From the cell containing the given text, extract its center point as [x, y] coordinate. 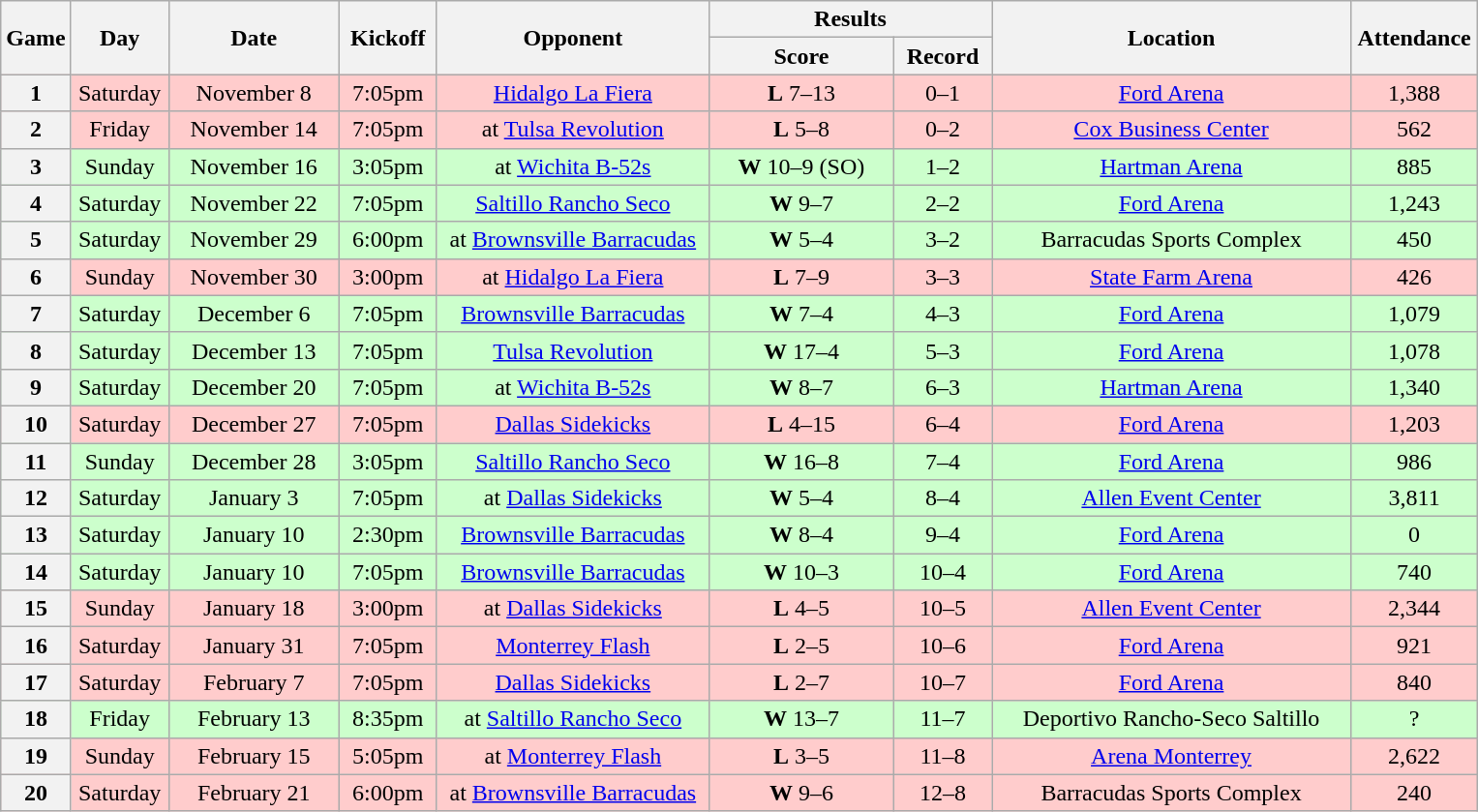
6 [36, 277]
426 [1415, 277]
9 [36, 387]
November 16 [254, 166]
9–4 [943, 535]
12 [36, 498]
November 30 [254, 277]
3,811 [1415, 498]
16 [36, 646]
W 13–7 [801, 719]
L 4–5 [801, 609]
11 [36, 462]
Cox Business Center [1171, 130]
February 13 [254, 719]
5 [36, 240]
10–7 [943, 682]
W 8–4 [801, 535]
? [1415, 719]
17 [36, 682]
Results [850, 19]
at Monterrey Flash [573, 756]
W 9–7 [801, 203]
at Saltillo Rancho Seco [573, 719]
Game [36, 38]
8–4 [943, 498]
L 2–5 [801, 646]
13 [36, 535]
December 13 [254, 350]
8:35pm [387, 719]
2 [36, 130]
Tulsa Revolution [573, 350]
7–4 [943, 462]
November 22 [254, 203]
December 27 [254, 424]
5–3 [943, 350]
11–7 [943, 719]
1,078 [1415, 350]
1,203 [1415, 424]
15 [36, 609]
2,344 [1415, 609]
2:30pm [387, 535]
Location [1171, 38]
W 10–9 (SO) [801, 166]
January 18 [254, 609]
November 8 [254, 93]
February 7 [254, 682]
L 7–9 [801, 277]
4 [36, 203]
3–3 [943, 277]
4–3 [943, 314]
7 [36, 314]
Arena Monterrey [1171, 756]
19 [36, 756]
State Farm Arena [1171, 277]
3–2 [943, 240]
740 [1415, 572]
562 [1415, 130]
12–8 [943, 793]
5:05pm [387, 756]
L 4–15 [801, 424]
November 29 [254, 240]
1,388 [1415, 93]
10–5 [943, 609]
February 21 [254, 793]
Opponent [573, 38]
Attendance [1415, 38]
January 3 [254, 498]
10–4 [943, 572]
L 2–7 [801, 682]
January 31 [254, 646]
Monterrey Flash [573, 646]
November 14 [254, 130]
Deportivo Rancho-Seco Saltillo [1171, 719]
1,079 [1415, 314]
Hidalgo La Fiera [573, 93]
8 [36, 350]
February 15 [254, 756]
1–2 [943, 166]
L 5–8 [801, 130]
1,340 [1415, 387]
986 [1415, 462]
at Hidalgo La Fiera [573, 277]
11–8 [943, 756]
L 3–5 [801, 756]
18 [36, 719]
0–2 [943, 130]
Date [254, 38]
1,243 [1415, 203]
0 [1415, 535]
10 [36, 424]
December 6 [254, 314]
at Tulsa Revolution [573, 130]
W 8–7 [801, 387]
Day [120, 38]
6–4 [943, 424]
W 9–6 [801, 793]
W 7–4 [801, 314]
2–2 [943, 203]
December 20 [254, 387]
December 28 [254, 462]
921 [1415, 646]
W 17–4 [801, 350]
2,622 [1415, 756]
Record [943, 56]
0–1 [943, 93]
3 [36, 166]
14 [36, 572]
885 [1415, 166]
240 [1415, 793]
W 10–3 [801, 572]
W 16–8 [801, 462]
6–3 [943, 387]
20 [36, 793]
Kickoff [387, 38]
1 [36, 93]
10–6 [943, 646]
L 7–13 [801, 93]
450 [1415, 240]
Score [801, 56]
840 [1415, 682]
